Pinpoint the cell where the given text exists, returning its [x, y] midpoint coordinate. 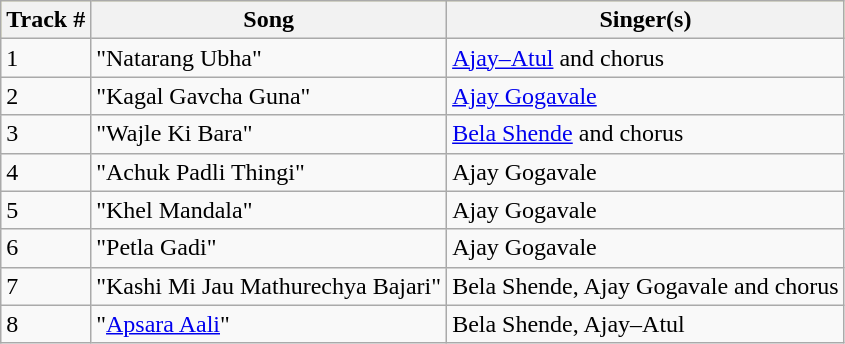
Bela Shende, Ajay–Atul [646, 324]
"Khel Mandala" [269, 210]
2 [46, 96]
Song [269, 20]
"Natarang Ubha" [269, 58]
Track # [46, 20]
3 [46, 134]
"Apsara Aali" [269, 324]
"Achuk Padli Thingi" [269, 172]
5 [46, 210]
4 [46, 172]
1 [46, 58]
Bela Shende, Ajay Gogavale and chorus [646, 286]
"Petla Gadi" [269, 248]
Ajay–Atul and chorus [646, 58]
"Kashi Mi Jau Mathurechya Bajari" [269, 286]
7 [46, 286]
6 [46, 248]
"Kagal Gavcha Guna" [269, 96]
Singer(s) [646, 20]
8 [46, 324]
"Wajle Ki Bara" [269, 134]
Bela Shende and chorus [646, 134]
